Return the [x, y] coordinate for the center point of the cell that contains the specified text.  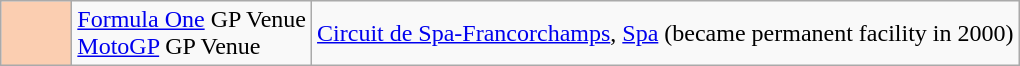
Formula One GP VenueMotoGP GP Venue [192, 34]
Circuit de Spa-Francorchamps, Spa (became permanent facility in 2000) [666, 34]
